Locate the cell with the specified text and output its [X, Y] center coordinate. 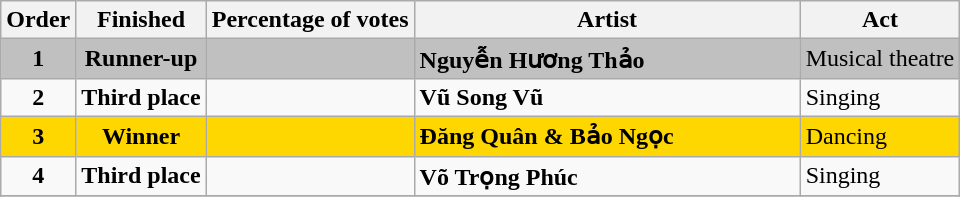
Runner-up [141, 59]
2 [38, 97]
4 [38, 176]
Percentage of votes [310, 20]
Finished [141, 20]
Võ Trọng Phúc [607, 176]
Vũ Song Vũ [607, 97]
Nguyễn Hương Thảo [607, 59]
Act [880, 20]
1 [38, 59]
Đăng Quân & Bảo Ngọc [607, 136]
Musical theatre [880, 59]
Winner [141, 136]
Order [38, 20]
3 [38, 136]
Artist [607, 20]
Dancing [880, 136]
